Identify which cell holds the provided text, then report its [X, Y] central coordinate. 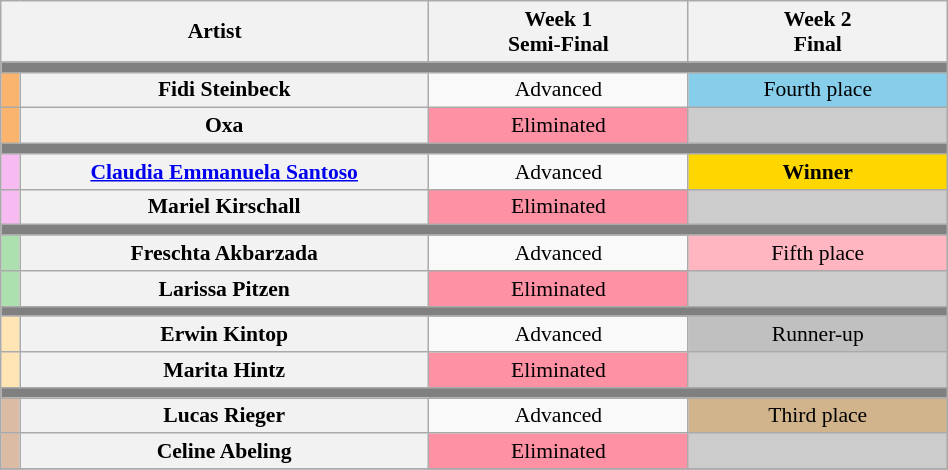
Lucas Rieger [224, 416]
Fourth place [818, 90]
Week 1Semi-Final [559, 32]
Winner [818, 172]
Larissa Pitzen [224, 289]
Marita Hintz [224, 370]
Third place [818, 416]
Celine Abeling [224, 452]
Erwin Kintop [224, 335]
Fidi Steinbeck [224, 90]
Week 2Final [818, 32]
Runner-up [818, 335]
Freschta Akbarzada [224, 253]
Fifth place [818, 253]
Claudia Emmanuela Santoso [224, 172]
Mariel Kirschall [224, 207]
Oxa [224, 126]
Artist [215, 32]
